Scan for the cell matching the given text and deliver its [X, Y] coordinate at center. 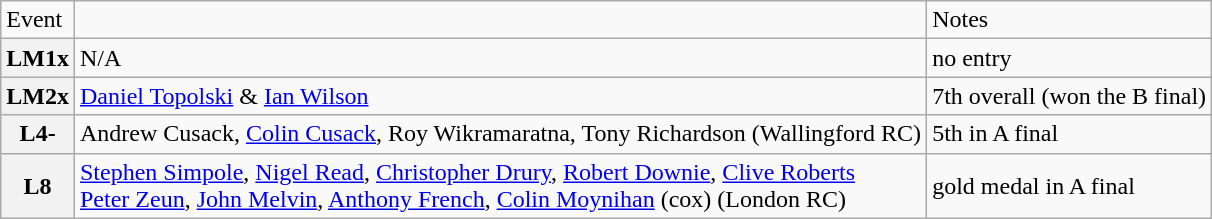
5th in A final [1070, 134]
Andrew Cusack, Colin Cusack, Roy Wikramaratna, Tony Richardson (Wallingford RC) [500, 134]
LM1x [38, 58]
L8 [38, 186]
Event [38, 20]
LM2x [38, 96]
gold medal in A final [1070, 186]
Daniel Topolski & Ian Wilson [500, 96]
7th overall (won the B final) [1070, 96]
L4- [38, 134]
Notes [1070, 20]
Stephen Simpole, Nigel Read, Christopher Drury, Robert Downie, Clive RobertsPeter Zeun, John Melvin, Anthony French, Colin Moynihan (cox) (London RC) [500, 186]
N/A [500, 58]
no entry [1070, 58]
